Find where the given text appears and provide that cell's center as (x, y) coordinate. 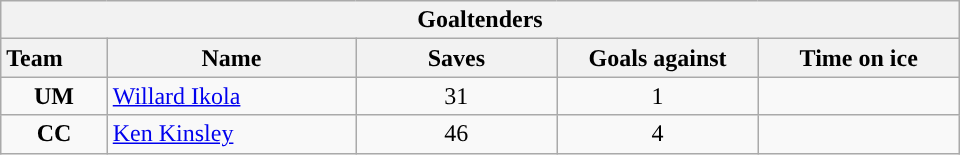
Ken Kinsley (232, 134)
UM (54, 96)
Goals against (658, 58)
Time on ice (858, 58)
Saves (456, 58)
4 (658, 134)
46 (456, 134)
CC (54, 134)
Willard Ikola (232, 96)
31 (456, 96)
Name (232, 58)
Team (54, 58)
Goaltenders (480, 20)
1 (658, 96)
